Return [X, Y] of the center of cell containing provided text 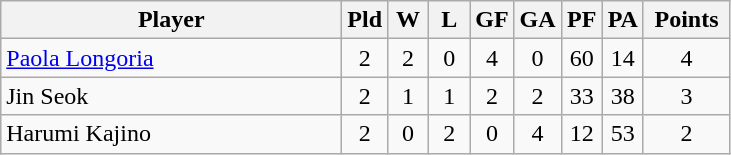
L [450, 20]
Jin Seok [172, 96]
Points [686, 20]
PA [622, 20]
PF [582, 20]
Player [172, 20]
Pld [365, 20]
12 [582, 134]
GA [538, 20]
60 [582, 58]
3 [686, 96]
14 [622, 58]
33 [582, 96]
53 [622, 134]
Paola Longoria [172, 58]
38 [622, 96]
W [408, 20]
GF [492, 20]
Harumi Kajino [172, 134]
